Provide the (X, Y) coordinate of the cell's center where the given text is located.  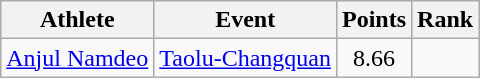
Rank (446, 20)
Anjul Namdeo (78, 58)
Points (374, 20)
Taolu-Changquan (246, 58)
Event (246, 20)
Athlete (78, 20)
8.66 (374, 58)
